Pinpoint the cell where the given text exists, returning its (X, Y) midpoint coordinate. 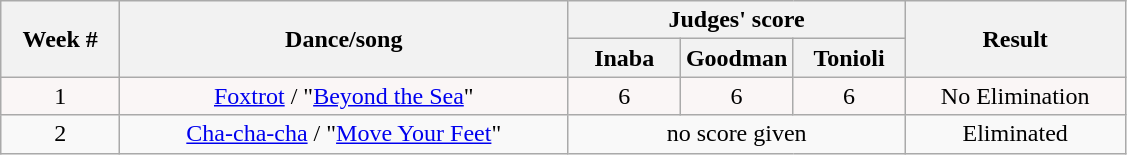
Eliminated (1015, 134)
Tonioli (849, 58)
Dance/song (344, 39)
Foxtrot / "Beyond the Sea" (344, 96)
Result (1015, 39)
Inaba (624, 58)
Judges' score (736, 20)
No Elimination (1015, 96)
Goodman (736, 58)
Cha-cha-cha / "Move Your Feet" (344, 134)
no score given (736, 134)
Week # (60, 39)
1 (60, 96)
2 (60, 134)
